Output the [X, Y] coordinate of the center of the cell containing the given text.  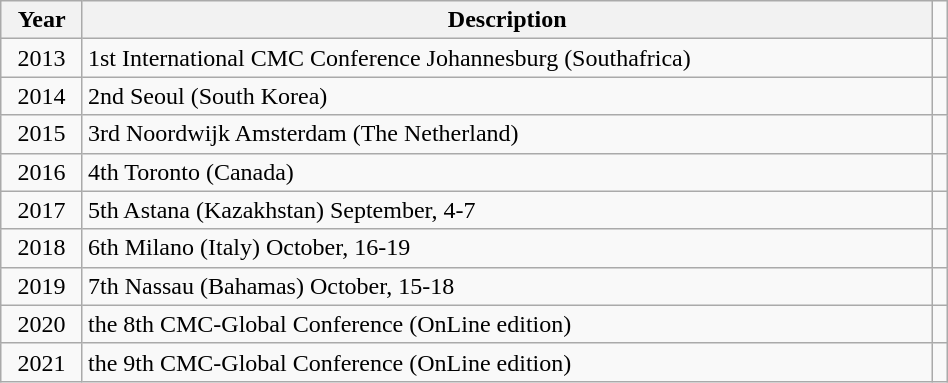
2013 [42, 58]
1st International CMC Conference Johannesburg (Southafrica) [506, 58]
the 8th CMC-Global Conference (OnLine edition) [506, 324]
2020 [42, 324]
5th Astana (Kazakhstan) September, 4-7 [506, 210]
7th Nassau (Bahamas) October, 15-18 [506, 286]
2019 [42, 286]
2021 [42, 362]
6th Milano (Italy) October, 16-19 [506, 248]
2017 [42, 210]
2nd Seoul (South Korea) [506, 96]
2018 [42, 248]
2016 [42, 172]
the 9th CMC-Global Conference (OnLine edition) [506, 362]
3rd Noordwijk Amsterdam (The Netherland) [506, 134]
4th Toronto (Canada) [506, 172]
2015 [42, 134]
Description [506, 20]
Year [42, 20]
2014 [42, 96]
